Return (x, y) of the center of cell containing provided text 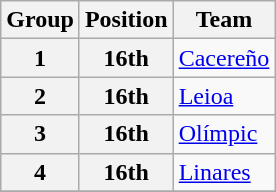
Olímpic (224, 134)
4 (40, 172)
Leioa (224, 96)
2 (40, 96)
Linares (224, 172)
Team (224, 20)
1 (40, 58)
Cacereño (224, 58)
3 (40, 134)
Position (126, 20)
Group (40, 20)
